Determine the (x, y) coordinate at the center of the cell enclosing the given text.  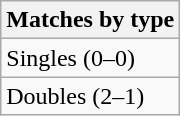
Singles (0–0) (90, 58)
Doubles (2–1) (90, 96)
Matches by type (90, 20)
